From the cell containing the given text, extract its center point as (X, Y) coordinate. 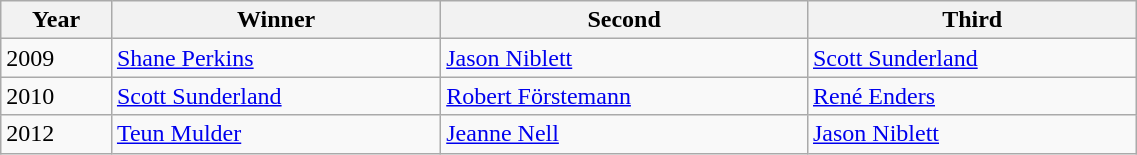
Jeanne Nell (624, 134)
2010 (56, 96)
Third (972, 20)
2012 (56, 134)
René Enders (972, 96)
Year (56, 20)
Shane Perkins (276, 58)
Teun Mulder (276, 134)
Winner (276, 20)
Robert Förstemann (624, 96)
2009 (56, 58)
Second (624, 20)
